Output the [X, Y] coordinate of the center of the cell containing the given text.  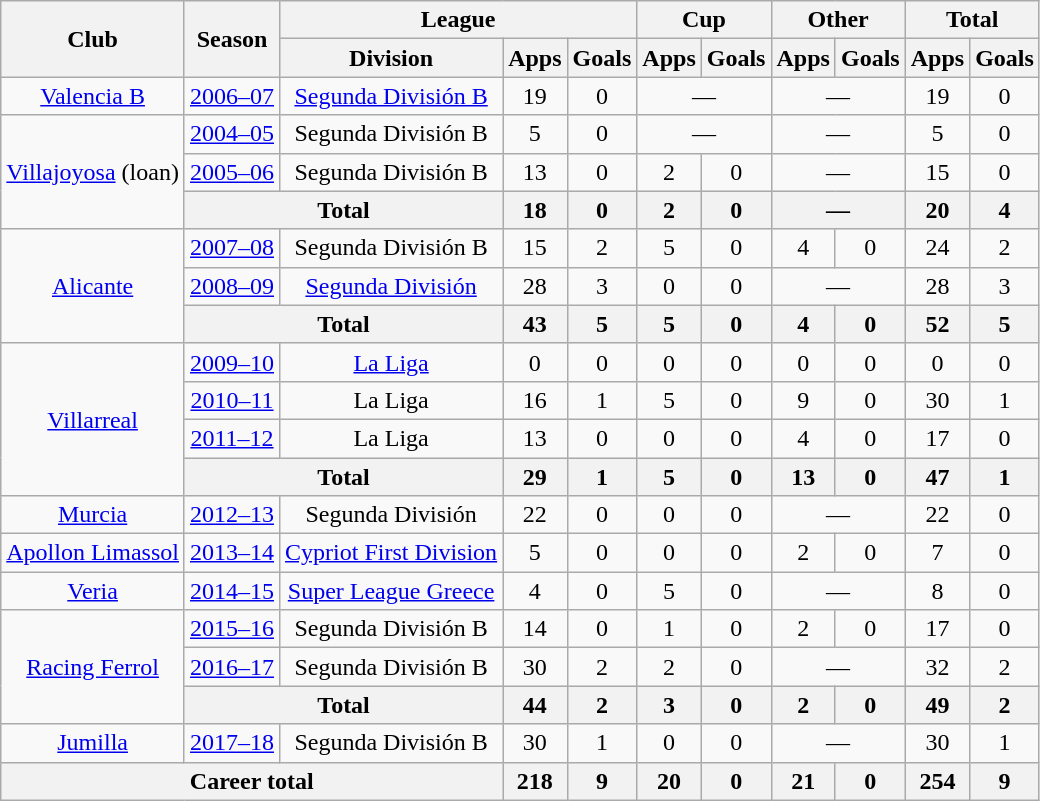
Apollon Limassol [93, 553]
League [458, 20]
Villajoyosa (loan) [93, 172]
18 [535, 210]
Super League Greece [392, 591]
49 [937, 705]
Villarreal [93, 419]
Racing Ferrol [93, 667]
47 [937, 477]
Career total [252, 781]
2007–08 [232, 248]
7 [937, 553]
24 [937, 248]
254 [937, 781]
Veria [93, 591]
2010–11 [232, 400]
2009–10 [232, 362]
2012–13 [232, 515]
2017–18 [232, 743]
29 [535, 477]
43 [535, 324]
Valencia B [93, 96]
Division [392, 58]
Season [232, 39]
2006–07 [232, 96]
2014–15 [232, 591]
8 [937, 591]
21 [803, 781]
Club [93, 39]
Cypriot First Division [392, 553]
Jumilla [93, 743]
44 [535, 705]
Other [838, 20]
16 [535, 400]
2011–12 [232, 438]
2016–17 [232, 667]
14 [535, 629]
2008–09 [232, 286]
2015–16 [232, 629]
218 [535, 781]
52 [937, 324]
Alicante [93, 286]
Cup [704, 20]
2004–05 [232, 134]
2013–14 [232, 553]
32 [937, 667]
Murcia [93, 515]
2005–06 [232, 172]
